Output the (X, Y) coordinate of the center of the cell containing the given text.  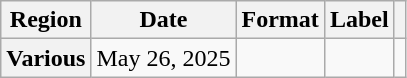
Date (164, 20)
Region (46, 20)
Format (280, 20)
May 26, 2025 (164, 58)
Various (46, 58)
Label (359, 20)
